Provide the (X, Y) coordinate of the cell's center where the given text is located.  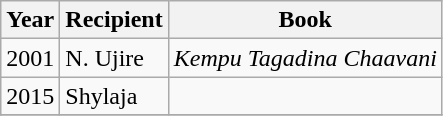
2015 (30, 96)
Year (30, 20)
Book (305, 20)
N. Ujire (114, 58)
Kempu Tagadina Chaavani (305, 58)
2001 (30, 58)
Recipient (114, 20)
Shylaja (114, 96)
